Capture the cell that displays the provided text and extract its [X, Y] central coordinate. 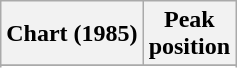
Peakposition [189, 34]
Chart (1985) [72, 34]
